Return [x, y] of the center of cell containing provided text 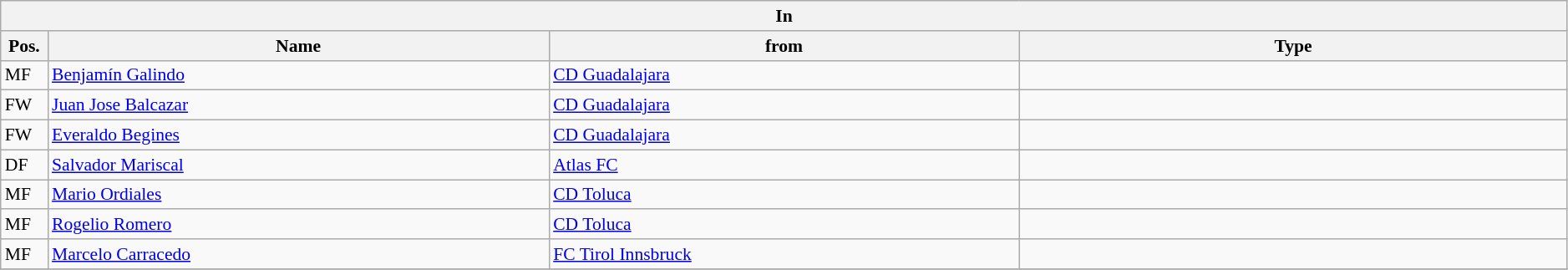
Rogelio Romero [298, 225]
Juan Jose Balcazar [298, 105]
Benjamín Galindo [298, 75]
from [784, 46]
Marcelo Carracedo [298, 254]
DF [24, 165]
Name [298, 46]
Type [1293, 46]
Everaldo Begines [298, 135]
In [784, 16]
Mario Ordiales [298, 195]
Atlas FC [784, 165]
FC Tirol Innsbruck [784, 254]
Salvador Mariscal [298, 165]
Pos. [24, 46]
